Search for the cell housing the specified text and yield its [x, y] center coordinate. 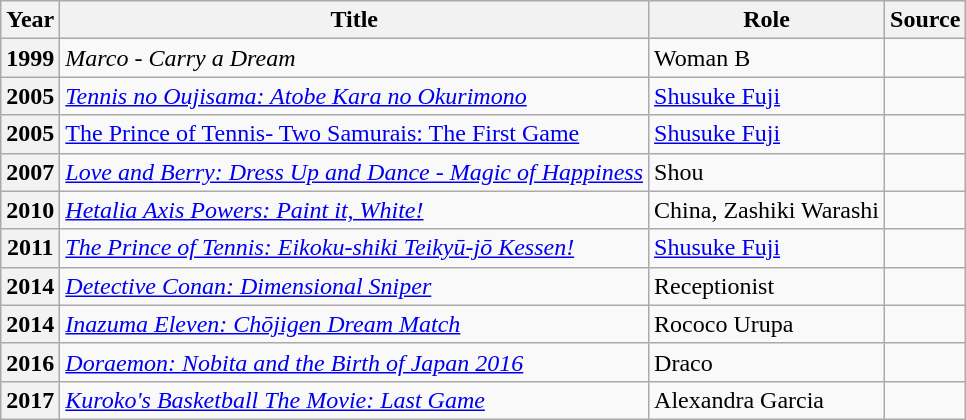
2011 [30, 248]
2007 [30, 172]
Source [926, 20]
Alexandra Garcia [767, 400]
Detective Conan: Dimensional Sniper [354, 286]
Marco - Carry a Dream [354, 58]
Woman B [767, 58]
Year [30, 20]
Rococo Urupa [767, 324]
Role [767, 20]
Shou [767, 172]
Love and Berry: Dress Up and Dance - Magic of Happiness [354, 172]
2016 [30, 362]
Doraemon: Nobita and the Birth of Japan 2016 [354, 362]
2010 [30, 210]
Tennis no Oujisama: Atobe Kara no Okurimono [354, 96]
Draco [767, 362]
Receptionist [767, 286]
China, Zashiki Warashi [767, 210]
Title [354, 20]
1999 [30, 58]
The Prince of Tennis- Two Samurais: The First Game [354, 134]
Inazuma Eleven: Chōjigen Dream Match [354, 324]
The Prince of Tennis: Eikoku-shiki Teikyū-jō Kessen! [354, 248]
Hetalia Axis Powers: Paint it, White! [354, 210]
Kuroko's Basketball The Movie: Last Game [354, 400]
2017 [30, 400]
